Search for the cell housing the specified text and yield its [X, Y] center coordinate. 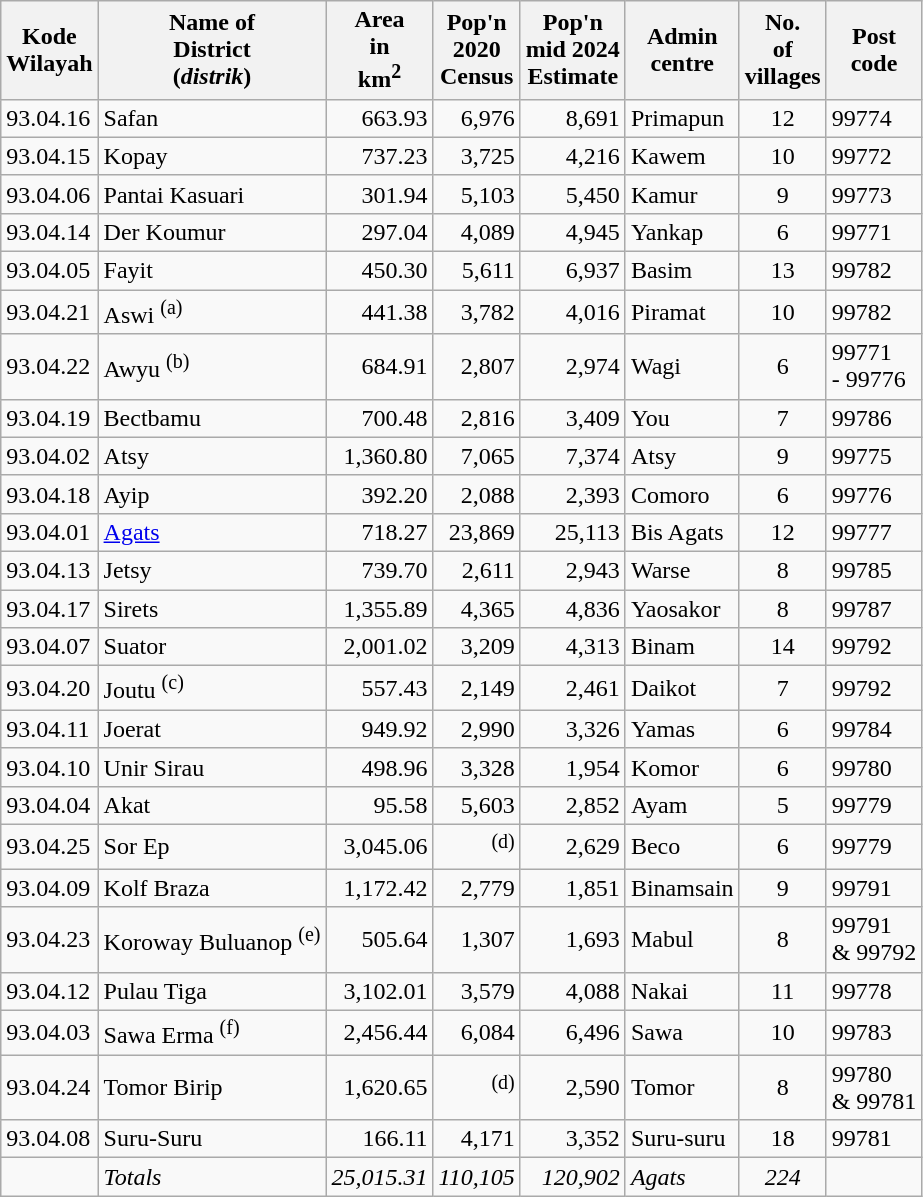
99785 [874, 570]
Warse [682, 570]
Sor Ep [212, 846]
93.04.04 [50, 805]
Suator [212, 647]
Ayam [682, 805]
93.04.12 [50, 991]
Pantai Kasuari [212, 194]
93.04.13 [50, 570]
Tomor Birip [212, 1088]
93.04.07 [50, 647]
99774 [874, 118]
Kode Wilayah [50, 50]
Safan [212, 118]
Binamsain [682, 888]
Yankap [682, 232]
3,328 [476, 767]
392.20 [380, 494]
You [682, 418]
663.93 [380, 118]
737.23 [380, 156]
Tomor [682, 1088]
No.ofvillages [782, 50]
Admincentre [682, 50]
99771 [874, 232]
Beco [682, 846]
93.04.09 [50, 888]
4,016 [572, 312]
5,103 [476, 194]
93.04.05 [50, 271]
Yamas [682, 729]
4,216 [572, 156]
2,149 [476, 688]
93.04.21 [50, 312]
120,902 [572, 1177]
93.04.10 [50, 767]
3,102.01 [380, 991]
99771 - 99776 [874, 366]
441.38 [380, 312]
3,326 [572, 729]
6,084 [476, 1032]
Pop'n mid 2024Estimate [572, 50]
Ayip [212, 494]
93.04.20 [50, 688]
93.04.16 [50, 118]
93.04.08 [50, 1139]
2,393 [572, 494]
1,851 [572, 888]
Joerat [212, 729]
4,089 [476, 232]
93.04.15 [50, 156]
Totals [212, 1177]
99777 [874, 532]
2,990 [476, 729]
Sawa [682, 1032]
99780 [874, 767]
93.04.06 [50, 194]
Sirets [212, 609]
1,172.42 [380, 888]
Name ofDistrict(distrik) [212, 50]
Basim [682, 271]
Kolf Braza [212, 888]
Der Koumur [212, 232]
23,869 [476, 532]
93.04.19 [50, 418]
93.04.17 [50, 609]
700.48 [380, 418]
14 [782, 647]
99776 [874, 494]
498.96 [380, 767]
13 [782, 271]
99778 [874, 991]
99773 [874, 194]
25,113 [572, 532]
2,779 [476, 888]
Pulau Tiga [212, 991]
93.04.18 [50, 494]
6,937 [572, 271]
99781 [874, 1139]
3,409 [572, 418]
93.04.02 [50, 456]
99784 [874, 729]
3,725 [476, 156]
99791 [874, 888]
1,355.89 [380, 609]
3,209 [476, 647]
5,611 [476, 271]
949.92 [380, 729]
1,360.80 [380, 456]
18 [782, 1139]
739.70 [380, 570]
7,374 [572, 456]
2,807 [476, 366]
Binam [682, 647]
Aswi (a) [212, 312]
8,691 [572, 118]
301.94 [380, 194]
93.04.11 [50, 729]
4,313 [572, 647]
Comoro [682, 494]
99786 [874, 418]
505.64 [380, 940]
2,461 [572, 688]
2,590 [572, 1088]
Kamur [682, 194]
6,976 [476, 118]
684.91 [380, 366]
1,693 [572, 940]
2,943 [572, 570]
2,974 [572, 366]
Bis Agats [682, 532]
Primapun [682, 118]
Yaosakor [682, 609]
95.58 [380, 805]
2,852 [572, 805]
110,105 [476, 1177]
2,001.02 [380, 647]
99780 & 99781 [874, 1088]
93.04.25 [50, 846]
2,611 [476, 570]
99772 [874, 156]
Bectbamu [212, 418]
2,456.44 [380, 1032]
4,945 [572, 232]
2,816 [476, 418]
166.11 [380, 1139]
3,579 [476, 991]
Fayit [212, 271]
Suru-suru [682, 1139]
4,171 [476, 1139]
Piramat [682, 312]
Awyu (b) [212, 366]
718.27 [380, 532]
Akat [212, 805]
1,620.65 [380, 1088]
4,088 [572, 991]
557.43 [380, 688]
Kawem [682, 156]
4,836 [572, 609]
297.04 [380, 232]
7,065 [476, 456]
Joutu (c) [212, 688]
2,088 [476, 494]
5 [782, 805]
Daikot [682, 688]
3,045.06 [380, 846]
11 [782, 991]
3,352 [572, 1139]
Suru-Suru [212, 1139]
3,782 [476, 312]
Jetsy [212, 570]
93.04.01 [50, 532]
93.04.22 [50, 366]
5,450 [572, 194]
450.30 [380, 271]
25,015.31 [380, 1177]
Nakai [682, 991]
Pop'n 2020Census [476, 50]
4,365 [476, 609]
5,603 [476, 805]
Unir Sirau [212, 767]
99787 [874, 609]
Kopay [212, 156]
1,954 [572, 767]
93.04.23 [50, 940]
99775 [874, 456]
99791& 99792 [874, 940]
1,307 [476, 940]
6,496 [572, 1032]
Wagi [682, 366]
99783 [874, 1032]
Komor [682, 767]
Postcode [874, 50]
2,629 [572, 846]
224 [782, 1177]
93.04.24 [50, 1088]
Sawa Erma (f) [212, 1032]
Koroway Buluanop (e) [212, 940]
Mabul [682, 940]
Area in km2 [380, 50]
93.04.03 [50, 1032]
93.04.14 [50, 232]
